Pinpoint the cell where the given text exists, returning its (X, Y) midpoint coordinate. 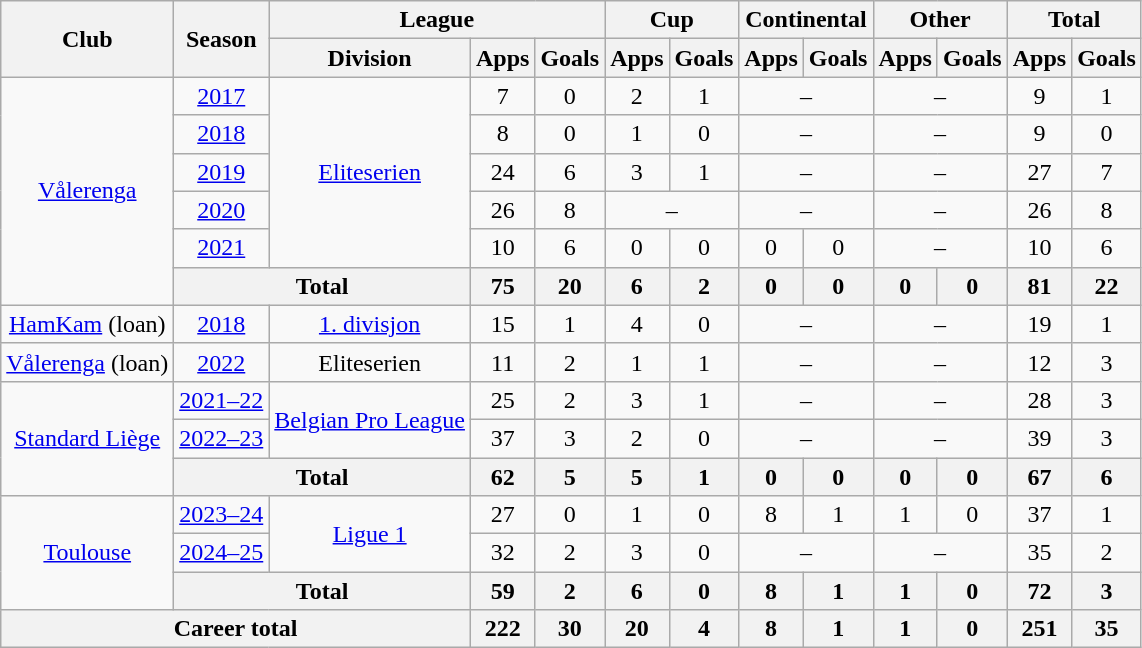
2023–24 (222, 515)
Vålerenga (88, 191)
251 (1039, 629)
12 (1039, 362)
Ligue 1 (370, 534)
30 (570, 629)
2024–25 (222, 553)
Other (940, 20)
2020 (222, 210)
15 (502, 324)
2021 (222, 248)
2021–22 (222, 400)
Continental (806, 20)
75 (502, 286)
Toulouse (88, 553)
Vålerenga (loan) (88, 362)
24 (502, 172)
2017 (222, 96)
19 (1039, 324)
Standard Liège (88, 438)
62 (502, 477)
59 (502, 591)
Season (222, 39)
1. divisjon (370, 324)
Cup (672, 20)
2019 (222, 172)
22 (1107, 286)
Club (88, 39)
72 (1039, 591)
32 (502, 553)
2022 (222, 362)
2022–23 (222, 438)
39 (1039, 438)
HamKam (loan) (88, 324)
11 (502, 362)
67 (1039, 477)
28 (1039, 400)
25 (502, 400)
Career total (236, 629)
Division (370, 58)
League (437, 20)
222 (502, 629)
81 (1039, 286)
Belgian Pro League (370, 419)
